Determine the [X, Y] coordinate at the center of the cell enclosing the given text.  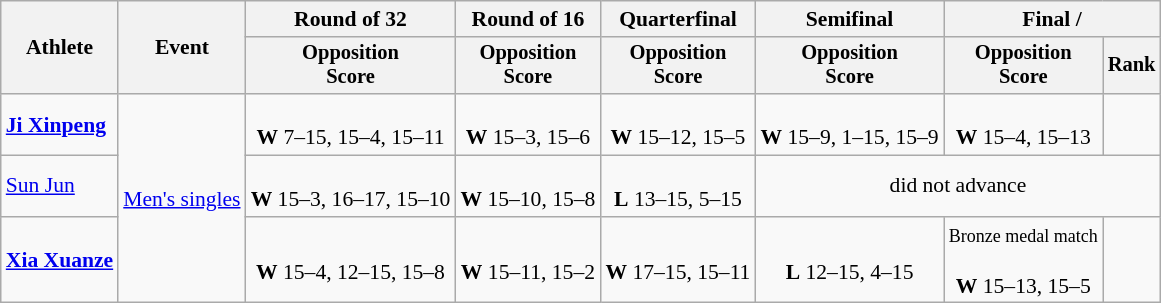
Rank [1132, 66]
W 15–3, 15–6 [528, 124]
Athlete [60, 48]
L 13–15, 5–15 [678, 186]
Sun Jun [60, 186]
W 15–12, 15–5 [678, 124]
did not advance [958, 186]
Round of 32 [351, 19]
Ji Xinpeng [60, 124]
W 7–15, 15–4, 15–11 [351, 124]
Final / [1052, 19]
W 15–9, 1–15, 15–9 [849, 124]
Round of 16 [528, 19]
W 15–10, 15–8 [528, 186]
Event [182, 48]
Semifinal [849, 19]
W 15–3, 16–17, 15–10 [351, 186]
W 15–4, 15–13 [1024, 124]
Quarterfinal [678, 19]
Men's singles [182, 198]
